From the cell containing the given text, extract its center point as (X, Y) coordinate. 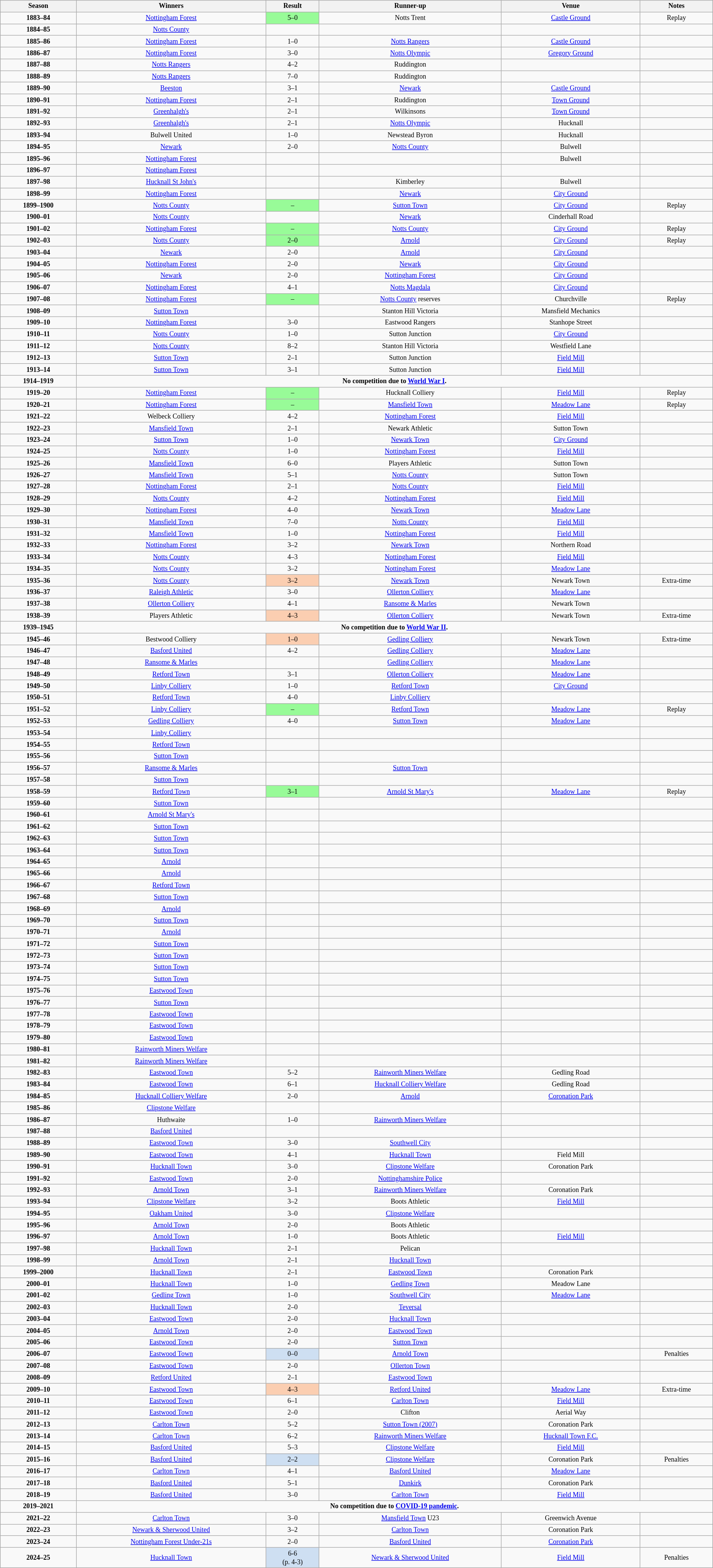
1922–23 (38, 428)
1963–64 (38, 850)
1956–57 (38, 768)
1973–74 (38, 967)
1908–09 (38, 311)
1938–39 (38, 616)
1921–22 (38, 417)
Aerial Way (571, 1412)
2021–22 (38, 1518)
2016–17 (38, 1471)
1931–32 (38, 533)
2014–15 (38, 1448)
1974–75 (38, 979)
1928–29 (38, 499)
Clifton (410, 1412)
1890–91 (38, 100)
1988–89 (38, 1143)
1998–99 (38, 1260)
1936–37 (38, 592)
2017–18 (38, 1483)
1961–62 (38, 826)
1901–02 (38, 229)
1912–13 (38, 358)
1962–63 (38, 839)
1906–07 (38, 287)
1951–52 (38, 709)
2006–07 (38, 1354)
1954–55 (38, 745)
Bestwood Colliery (171, 639)
1983–84 (38, 1084)
1975–76 (38, 990)
1978–79 (38, 1026)
2005–06 (38, 1342)
1920–21 (38, 405)
1893–94 (38, 135)
1903–04 (38, 252)
1883–84 (38, 18)
No competition due to World War II. (395, 627)
Notts County reserves (410, 299)
1884–85 (38, 29)
6-6(p. 4-3) (293, 1557)
1990–91 (38, 1166)
2010–11 (38, 1401)
1995–96 (38, 1225)
Beeston (171, 88)
Newark Athletic (410, 428)
Cinderhall Road (571, 217)
Hucknall Town F.C. (571, 1436)
1935–36 (38, 581)
1933–34 (38, 557)
No competition due to World War I. (395, 381)
2024–25 (38, 1557)
1945–46 (38, 639)
2–2 (293, 1460)
1953–54 (38, 732)
Winners (171, 6)
1887–88 (38, 65)
1924–25 (38, 451)
1989–90 (38, 1155)
Result (293, 6)
2023–24 (38, 1542)
1914–1919 (38, 381)
1987–88 (38, 1131)
6–0 (293, 463)
1960–61 (38, 815)
Notts Trent (410, 18)
Season (38, 6)
2007–08 (38, 1366)
Westfield Lane (571, 346)
Gregory Ground (571, 53)
1897–98 (38, 182)
1966–67 (38, 885)
Notts Magdala (410, 287)
Mansfield Mechanics (571, 311)
1994–95 (38, 1213)
1999–2000 (38, 1272)
Hucknall Colliery (410, 393)
Sutton Town (2007) (410, 1424)
1957–58 (38, 780)
1997–98 (38, 1248)
1898–99 (38, 194)
Bulwell United (171, 135)
Dunkirk (410, 1483)
1902–03 (38, 241)
1959–60 (38, 803)
1926–27 (38, 475)
6–2 (293, 1436)
1991–92 (38, 1178)
1888–89 (38, 77)
1899–1900 (38, 205)
1923–24 (38, 440)
1971–72 (38, 944)
2012–13 (38, 1424)
1934–35 (38, 569)
Stanhope Street (571, 323)
1900–01 (38, 217)
Nottinghamshire Police (410, 1178)
1984–85 (38, 1096)
2000–01 (38, 1284)
1958–59 (38, 791)
1895–96 (38, 159)
2018–19 (38, 1495)
2009–10 (38, 1389)
Hucknall St John's (171, 182)
1910–11 (38, 335)
1965–66 (38, 873)
1896–97 (38, 170)
0–0 (293, 1354)
Churchville (571, 299)
1981–82 (38, 1061)
2008–09 (38, 1378)
1927–28 (38, 487)
1939–1945 (38, 627)
1889–90 (38, 88)
1892–93 (38, 123)
1909–10 (38, 323)
1948–49 (38, 675)
Pelican (410, 1248)
Eastwood Rangers (410, 323)
1996–97 (38, 1237)
Welbeck Colliery (171, 417)
1977–78 (38, 1014)
1972–73 (38, 956)
1929–30 (38, 510)
2015–16 (38, 1460)
1982–83 (38, 1072)
Wilkinsons (410, 111)
2001–02 (38, 1296)
1885–86 (38, 41)
2013–14 (38, 1436)
Kimberley (410, 182)
5–0 (293, 18)
1950–51 (38, 698)
1904–05 (38, 264)
2011–12 (38, 1412)
1952–53 (38, 721)
Mansfield Town U23 (410, 1518)
1905–06 (38, 276)
Oakham United (171, 1213)
1937–38 (38, 604)
2019–2021 (38, 1506)
1986–87 (38, 1120)
1907–08 (38, 299)
1976–77 (38, 1002)
Teversal (410, 1307)
1985–86 (38, 1108)
Nottingham Forest Under-21s (171, 1542)
8–2 (293, 346)
1969–70 (38, 920)
1955–56 (38, 757)
1992–93 (38, 1190)
1913–14 (38, 369)
1949–50 (38, 686)
Newstead Byron (410, 135)
1968–69 (38, 908)
1980–81 (38, 1049)
2003–04 (38, 1319)
Raleigh Athletic (171, 592)
Huthwaite (171, 1120)
Greenwich Avenue (571, 1518)
5–3 (293, 1448)
1979–80 (38, 1038)
1891–92 (38, 111)
1947–48 (38, 663)
1964–65 (38, 862)
Notes (676, 6)
1946–47 (38, 651)
1894–95 (38, 147)
1930–31 (38, 522)
1993–94 (38, 1202)
2022–23 (38, 1530)
2004–05 (38, 1330)
No competition due to COVID-19 pandemic. (395, 1506)
1970–71 (38, 932)
1911–12 (38, 346)
Northern Road (571, 545)
Ollerton Town (410, 1366)
Venue (571, 6)
Runner-up (410, 6)
1932–33 (38, 545)
1925–26 (38, 463)
1886–87 (38, 53)
2002–03 (38, 1307)
1967–68 (38, 897)
1919–20 (38, 393)
